Locate the cell with the specified text and output its (x, y) center coordinate. 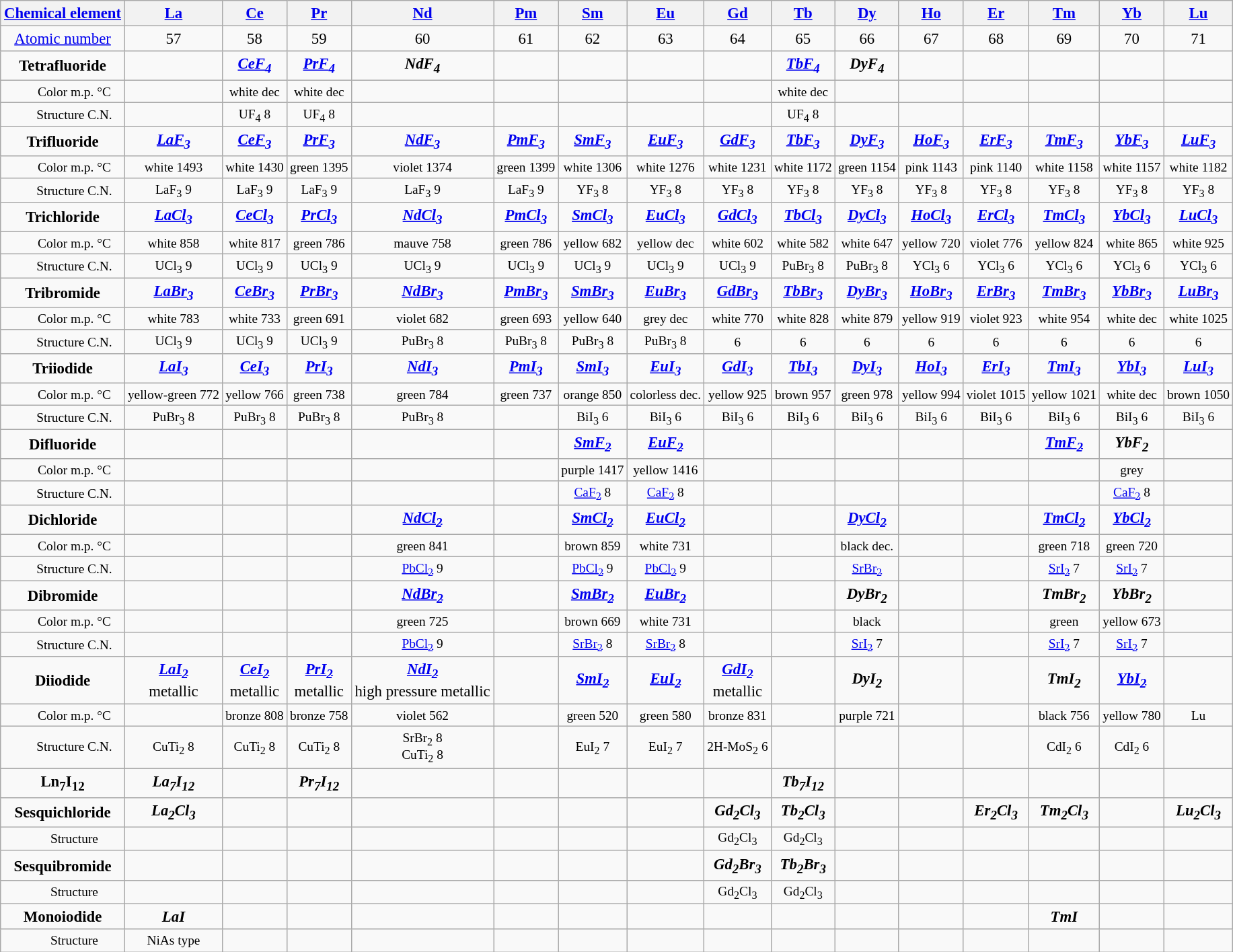
Trichloride (63, 217)
PrI3 (319, 369)
58 (255, 39)
TbF4 (803, 66)
green 738 (319, 394)
pink 1143 (931, 167)
61 (526, 39)
violet 776 (996, 244)
59 (319, 39)
TmBr3 (1064, 293)
Atomic number (63, 39)
EuCl3 (666, 217)
white 602 (738, 244)
violet 562 (422, 716)
yellow 673 (1132, 622)
Gd2Br3 (738, 866)
Chemical element (63, 13)
white 1231 (738, 167)
DyI2 (866, 681)
LaI (174, 917)
green 784 (422, 394)
57 (174, 39)
64 (738, 39)
Tb2Cl3 (803, 812)
GdBr3 (738, 293)
black (866, 622)
TbF3 (803, 142)
YbI2 (1132, 681)
62 (593, 39)
YbCl2 (1132, 520)
white 1306 (593, 167)
violet 1374 (422, 167)
yellow 919 (931, 319)
yellow 640 (593, 319)
PrF3 (319, 142)
bronze 808 (255, 716)
SmI3 (593, 369)
white 1182 (1198, 167)
Eu (666, 13)
DyF3 (866, 142)
white 817 (255, 244)
brown 957 (803, 394)
LuI3 (1198, 369)
EuBr3 (666, 293)
Diiodide (63, 681)
Tetrafluoride (63, 66)
bronze 831 (738, 716)
Dichloride (63, 520)
SmCl2 (593, 520)
yellow 766 (255, 394)
69 (1064, 39)
brown 1050 (1198, 394)
LuBr3 (1198, 293)
EuI3 (666, 369)
SmF3 (593, 142)
DyCl3 (866, 217)
EuI2 (666, 681)
violet 923 (996, 319)
grey (1132, 470)
Ce (255, 13)
TmBr2 (1064, 595)
purple 1417 (593, 470)
white 1025 (1198, 319)
TmCl3 (1064, 217)
Lu2Cl3 (1198, 812)
Sm (593, 13)
NdF3 (422, 142)
NdI2 high pressure metallic (422, 681)
LaI2 metallic (174, 681)
white 1493 (174, 167)
HoCl3 (931, 217)
ErCl3 (996, 217)
GdI3 (738, 369)
Pr7I12 (319, 783)
Trifluoride (63, 142)
YbCl3 (1132, 217)
SmBr2 (593, 595)
Sesquibromide (63, 866)
yellow 824 (1064, 244)
white 1157 (1132, 167)
YbF2 (1132, 445)
Ho (931, 13)
white 733 (255, 319)
white 647 (866, 244)
Tb7I12 (803, 783)
yellow 1416 (666, 470)
NdI3 (422, 369)
white 1430 (255, 167)
ErF3 (996, 142)
grey dec (666, 319)
SmCl3 (593, 217)
NdBr3 (422, 293)
EuCl2 (666, 520)
Tm2Cl3 (1064, 812)
DyF4 (866, 66)
green 1395 (319, 167)
green 841 (422, 546)
YbBr2 (1132, 595)
YbBr3 (1132, 293)
HoF3 (931, 142)
green 693 (526, 319)
65 (803, 39)
SrBr2 8 CuTi2 8 (422, 747)
white 865 (1132, 244)
white 1276 (666, 167)
white 954 (1064, 319)
GdCl3 (738, 217)
CeI2 metallic (255, 681)
EuF2 (666, 445)
YbF3 (1132, 142)
PrF4 (319, 66)
white 858 (174, 244)
Gd (738, 13)
Er2Cl3 (996, 812)
PmBr3 (526, 293)
Sesquichloride (63, 812)
TmF3 (1064, 142)
Ln7I12 (63, 783)
PmCl3 (526, 217)
GdI2 metallic (738, 681)
Difluoride (63, 445)
white 828 (803, 319)
yellow dec (666, 244)
LaI3 (174, 369)
60 (422, 39)
CeI3 (255, 369)
mauve 758 (422, 244)
purple 721 (866, 716)
TmI3 (1064, 369)
SmI2 (593, 681)
Monoiodide (63, 917)
TbI3 (803, 369)
PrCl3 (319, 217)
NdCl3 (422, 217)
white 582 (803, 244)
pink 1140 (996, 167)
green 520 (593, 716)
NdCl2 (422, 520)
green 737 (526, 394)
Tribromide (63, 293)
yellow 925 (738, 394)
63 (666, 39)
ErI3 (996, 369)
YbI3 (1132, 369)
68 (996, 39)
LaF3 (174, 142)
TbBr3 (803, 293)
brown 669 (593, 622)
EuF3 (666, 142)
white 770 (738, 319)
green 580 (666, 716)
black dec. (866, 546)
CeF4 (255, 66)
TmCl2 (1064, 520)
green 720 (1132, 546)
ErBr3 (996, 293)
GdF3 (738, 142)
La7I12 (174, 783)
NdF4 (422, 66)
DyBr2 (866, 595)
Yb (1132, 13)
LaCl3 (174, 217)
67 (931, 39)
SrBr2 (866, 569)
PrI2 metallic (319, 681)
CeCl3 (255, 217)
PmF3 (526, 142)
HoBr3 (931, 293)
colorless dec. (666, 394)
La2Cl3 (174, 812)
black 756 (1064, 716)
2H-MoS2 6 (738, 747)
TbCl3 (803, 217)
white 879 (866, 319)
LuCl3 (1198, 217)
yellow-green 772 (174, 394)
green (1064, 622)
white 783 (174, 319)
white 925 (1198, 244)
DyCl2 (866, 520)
NiAs type (174, 941)
yellow 780 (1132, 716)
Pm (526, 13)
violet 682 (422, 319)
Tb (803, 13)
bronze 758 (319, 716)
CeBr3 (255, 293)
CeF3 (255, 142)
PrBr3 (319, 293)
Er (996, 13)
DyI3 (866, 369)
Pr (319, 13)
Dy (866, 13)
SmF2 (593, 445)
violet 1015 (996, 394)
DyBr3 (866, 293)
Nd (422, 13)
green 725 (422, 622)
SmBr3 (593, 293)
TmI2 (1064, 681)
yellow 720 (931, 244)
Tb2Br3 (803, 866)
brown 859 (593, 546)
green 718 (1064, 546)
66 (866, 39)
green 978 (866, 394)
EuBr2 (666, 595)
71 (1198, 39)
green 1154 (866, 167)
white 1158 (1064, 167)
LaBr3 (174, 293)
Tm (1064, 13)
TmI (1064, 917)
white 1172 (803, 167)
green 1399 (526, 167)
La (174, 13)
orange 850 (593, 394)
TmF2 (1064, 445)
70 (1132, 39)
yellow 994 (931, 394)
Triiodide (63, 369)
Dibromide (63, 595)
yellow 682 (593, 244)
LuF3 (1198, 142)
NdBr2 (422, 595)
PmI3 (526, 369)
yellow 1021 (1064, 394)
green 691 (319, 319)
HoI3 (931, 369)
